Capture the cell that displays the provided text and extract its (X, Y) central coordinate. 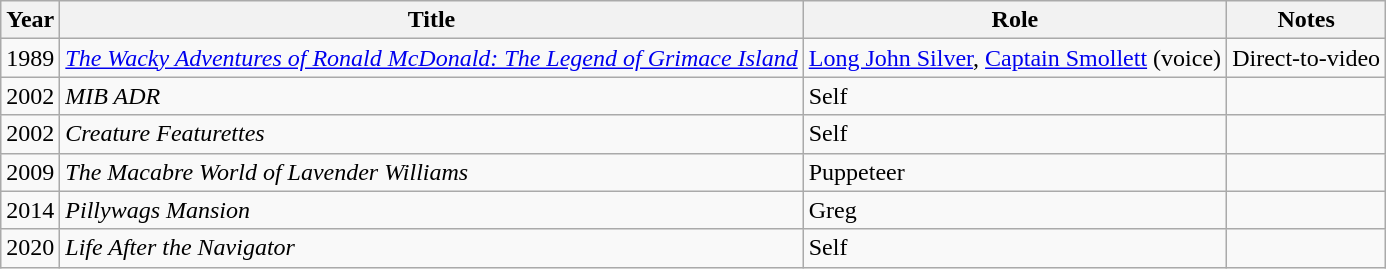
Creature Featurettes (432, 134)
2014 (30, 210)
Puppeteer (1014, 172)
The Macabre World of Lavender Williams (432, 172)
Life After the Navigator (432, 248)
Notes (1306, 20)
Year (30, 20)
Role (1014, 20)
Direct-to-video (1306, 58)
2020 (30, 248)
Greg (1014, 210)
The Wacky Adventures of Ronald McDonald: The Legend of Grimace Island (432, 58)
Title (432, 20)
1989 (30, 58)
Long John Silver, Captain Smollett (voice) (1014, 58)
MIB ADR (432, 96)
Pillywags Mansion (432, 210)
2009 (30, 172)
